For the text-containing cell, return its midpoint in (X, Y) coordinate format. 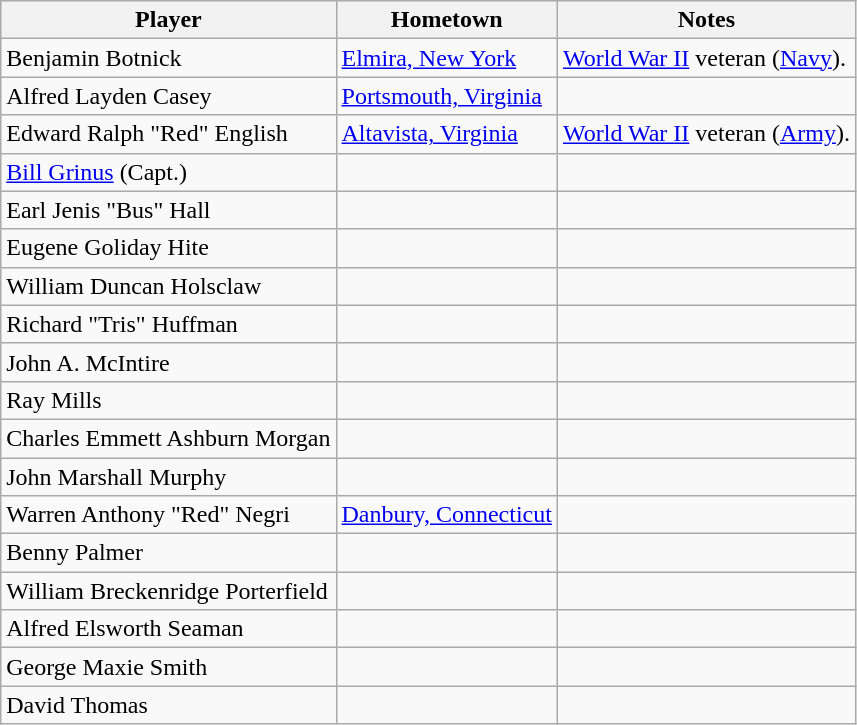
Altavista, Virginia (446, 134)
Richard "Tris" Huffman (168, 324)
Notes (706, 20)
Portsmouth, Virginia (446, 96)
William Breckenridge Porterfield (168, 591)
Warren Anthony "Red" Negri (168, 515)
Elmira, New York (446, 58)
Benny Palmer (168, 553)
Hometown (446, 20)
World War II veteran (Navy). (706, 58)
David Thomas (168, 705)
Ray Mills (168, 400)
Eugene Goliday Hite (168, 248)
William Duncan Holsclaw (168, 286)
World War II veteran (Army). (706, 134)
Charles Emmett Ashburn Morgan (168, 438)
Benjamin Botnick (168, 58)
Earl Jenis "Bus" Hall (168, 210)
George Maxie Smith (168, 667)
Danbury, Connecticut (446, 515)
Bill Grinus (Capt.) (168, 172)
Alfred Layden Casey (168, 96)
Alfred Elsworth Seaman (168, 629)
Edward Ralph "Red" English (168, 134)
John A. McIntire (168, 362)
Player (168, 20)
John Marshall Murphy (168, 477)
